Identify which cell holds the provided text, then report its (x, y) central coordinate. 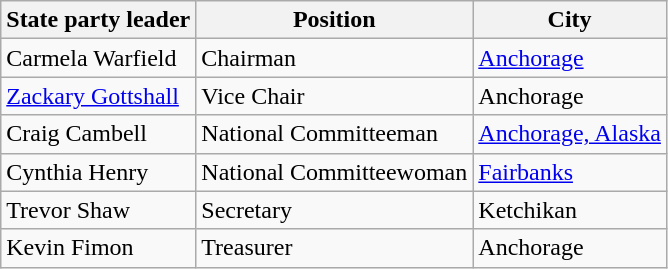
State party leader (98, 20)
National Committeeman (334, 134)
Carmela Warfield (98, 58)
Vice Chair (334, 96)
Ketchikan (570, 210)
National Committeewoman (334, 172)
Fairbanks (570, 172)
Kevin Fimon (98, 248)
Anchorage, Alaska (570, 134)
Treasurer (334, 248)
Position (334, 20)
Zackary Gottshall (98, 96)
Craig Cambell (98, 134)
Trevor Shaw (98, 210)
Cynthia Henry (98, 172)
City (570, 20)
Secretary (334, 210)
Chairman (334, 58)
